Capture the cell that displays the provided text and extract its (x, y) central coordinate. 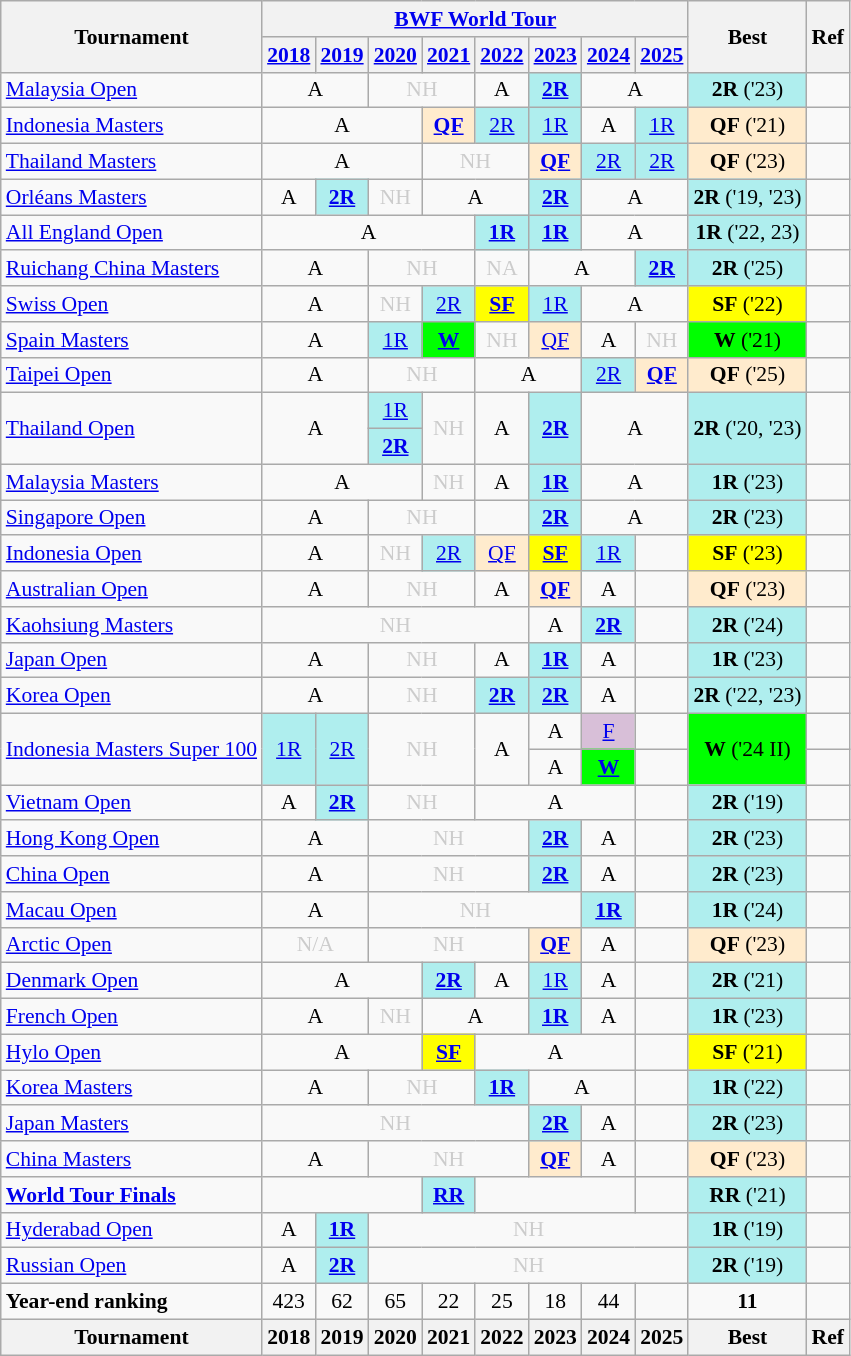
2R ('24) (747, 625)
Japan Open (132, 660)
SF ('22) (747, 304)
Indonesia Masters Super 100 (132, 750)
Korea Masters (132, 1088)
44 (608, 1302)
QF ('21) (747, 126)
Australian Open (132, 589)
N/A (316, 945)
SF ('21) (747, 1052)
2R ('21) (747, 981)
Spain Masters (132, 340)
2R ('22, '23) (747, 696)
2R ('19, '23) (747, 197)
Russian Open (132, 1266)
Malaysia Masters (132, 482)
2R ('20, '23) (747, 428)
Arctic Open (132, 945)
French Open (132, 1017)
China Open (132, 874)
RR ('21) (747, 1195)
Orléans Masters (132, 197)
Vietnam Open (132, 803)
Malaysia Open (132, 90)
1R ('22) (747, 1088)
1R ('24) (747, 910)
25 (502, 1302)
11 (747, 1302)
18 (556, 1302)
Indonesia Masters (132, 126)
Hyderabad Open (132, 1230)
Denmark Open (132, 981)
BWF World Tour (475, 19)
NA (502, 269)
QF ('25) (747, 375)
Singapore Open (132, 518)
Ruichang China Masters (132, 269)
423 (288, 1302)
Kaohsiung Masters (132, 625)
Thailand Open (132, 428)
Year-end ranking (132, 1302)
RR (448, 1195)
Taipei Open (132, 375)
World Tour Finals (132, 1195)
Macau Open (132, 910)
Korea Open (132, 696)
All England Open (132, 233)
2R ('25) (747, 269)
W ('21) (747, 340)
Hong Kong Open (132, 839)
China Masters (132, 1159)
65 (396, 1302)
Hylo Open (132, 1052)
W ('24 II) (747, 750)
F (608, 732)
22 (448, 1302)
Swiss Open (132, 304)
1R ('22, 23) (747, 233)
62 (342, 1302)
Thailand Masters (132, 162)
SF ('23) (747, 554)
Indonesia Open (132, 554)
1R ('19) (747, 1230)
Japan Masters (132, 1124)
